Detect which cell encompasses the target text, then output its [x, y] center coordinate. 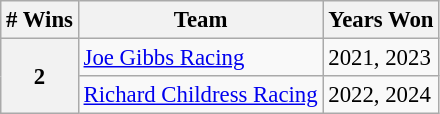
Years Won [381, 20]
2022, 2024 [381, 95]
2 [40, 76]
Joe Gibbs Racing [200, 58]
Richard Childress Racing [200, 95]
2021, 2023 [381, 58]
# Wins [40, 20]
Team [200, 20]
